Capture the cell that displays the provided text and extract its (x, y) central coordinate. 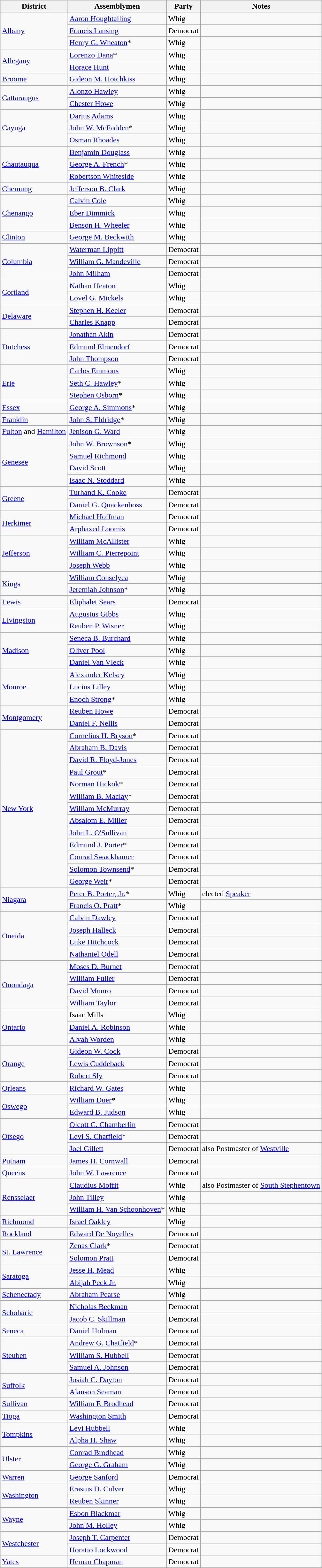
Ontario (34, 1027)
John M. Holley (117, 1526)
Warren (34, 1477)
Conrad Brodhead (117, 1452)
David Munro (117, 991)
Norman Hickok* (117, 784)
Montgomery (34, 717)
Rockland (34, 1234)
Queens (34, 1173)
Alpha H. Shaw (117, 1440)
Broome (34, 79)
Jeremiah Johnson* (117, 590)
Putnam (34, 1161)
Andrew G. Chatfield* (117, 1343)
elected Speaker (261, 893)
Alonzo Hawley (117, 91)
Isaac Mills (117, 1015)
Alexander Kelsey (117, 675)
Assemblymen (117, 6)
Tioga (34, 1416)
Sullivan (34, 1404)
David Scott (117, 468)
Calvin Dawley (117, 918)
Luke Hitchcock (117, 942)
Cattaraugus (34, 97)
St. Lawrence (34, 1252)
Westchester (34, 1544)
William G. Mandeville (117, 261)
Daniel Van Vleck (117, 663)
Genesee (34, 462)
Livingston (34, 620)
Rensselaer (34, 1197)
Benson H. Wheeler (117, 225)
Alvah Worden (117, 1039)
Delaware (34, 316)
George Sanford (117, 1477)
Stephen H. Keeler (117, 310)
Samuel A. Johnson (117, 1367)
Alanson Seaman (117, 1392)
Darius Adams (117, 116)
Eliphalet Sears (117, 602)
Jefferson (34, 553)
Daniel Holman (117, 1331)
Francis O. Pratt* (117, 905)
Paul Grout* (117, 772)
Stephen Osborn* (117, 395)
Horatio Lockwood (117, 1550)
Wayne (34, 1519)
Daniel G. Quackenboss (117, 504)
Isaac N. Stoddard (117, 480)
William F. Brodhead (117, 1404)
Claudius Moffit (117, 1185)
Michael Hoffman (117, 517)
Herkimer (34, 523)
Zenas Clark* (117, 1246)
also Postmaster of South Stephentown (261, 1185)
Joseph Webb (117, 565)
Robert Sly (117, 1076)
Francis Lansing (117, 31)
Lorenzo Dana* (117, 55)
Edmund J. Porter* (117, 845)
Arphaxed Loomis (117, 529)
District (34, 6)
John Thompson (117, 359)
Richard W. Gates (117, 1088)
Onondaga (34, 985)
Calvin Cole (117, 201)
Heman Chapman (117, 1562)
George Weir* (117, 881)
John W. Brownson* (117, 444)
David R. Floyd-Jones (117, 760)
Waterman Lippitt (117, 249)
Solomon Townsend* (117, 869)
Aaron Houghtailing (117, 19)
Jenison G. Ward (117, 432)
Saratoga (34, 1276)
Abijah Peck Jr. (117, 1282)
Franklin (34, 420)
Levi Hubbell (117, 1428)
Fulton and Hamilton (34, 432)
George M. Beckwith (117, 237)
William McAllister (117, 541)
Niagara (34, 899)
Lewis Cuddeback (117, 1064)
Schoharie (34, 1313)
Reuben P. Wisner (117, 626)
Lucius Lilley (117, 687)
Tompkins (34, 1434)
Suffolk (34, 1386)
Orleans (34, 1088)
Yates (34, 1562)
William S. Hubbell (117, 1355)
Schenectady (34, 1294)
Essex (34, 407)
Erastus D. Culver (117, 1489)
Chautauqua (34, 164)
Nicholas Beekman (117, 1307)
William Fuller (117, 979)
Daniel A. Robinson (117, 1027)
Oneida (34, 936)
Benjamin Douglass (117, 152)
John W. Lawrence (117, 1173)
Kings (34, 584)
Chemung (34, 189)
William Duer* (117, 1100)
Columbia (34, 261)
William B. Maclay* (117, 796)
Edward De Noyelles (117, 1234)
Horace Hunt (117, 67)
Moses D. Burnet (117, 966)
Jesse H. Mead (117, 1270)
Nathan Heaton (117, 286)
Reuben Skinner (117, 1501)
Party (183, 6)
Allegany (34, 61)
Levi S. Chatfield* (117, 1137)
Enoch Strong* (117, 699)
George A. French* (117, 164)
Cortland (34, 292)
Richmond (34, 1222)
also Postmaster of Westville (261, 1149)
Joseph Halleck (117, 930)
Peter B. Porter, Jr.* (117, 893)
William McMurray (117, 808)
Absalom E. Miller (117, 821)
Otsego (34, 1136)
Ulster (34, 1458)
Abraham Pearse (117, 1294)
Edward B. Judson (117, 1112)
William C. Pierrepoint (117, 553)
Edmund Elmendorf (117, 346)
Solomon Pratt (117, 1258)
Turhand K. Cooke (117, 492)
Josiah C. Dayton (117, 1380)
Joel Gillett (117, 1149)
Dutchess (34, 346)
Robertson Whiteside (117, 177)
Joseph T. Carpenter (117, 1538)
Oswego (34, 1106)
Esbon Blackmar (117, 1513)
Olcott C. Chamberlin (117, 1124)
Orange (34, 1064)
Reuben Howe (117, 711)
John W. McFadden* (117, 128)
Jefferson B. Clark (117, 189)
John Milham (117, 274)
Augustus Gibbs (117, 614)
Samuel Richmond (117, 456)
Osman Rhoades (117, 140)
Gideon M. Hotchkiss (117, 79)
William H. Van Schoonhoven* (117, 1209)
Lovel G. Mickels (117, 298)
Oliver Pool (117, 650)
Washington (34, 1495)
Conrad Swackhamer (117, 857)
Lewis (34, 602)
Erie (34, 383)
William Conselyea (117, 578)
Cornelius H. Bryson* (117, 735)
Seneca B. Burchard (117, 638)
John L. O'Sullivan (117, 833)
John S. Eldridge* (117, 420)
Seneca (34, 1331)
Jacob C. Skillman (117, 1319)
Greene (34, 498)
George G. Graham (117, 1465)
Israel Oakley (117, 1222)
Notes (261, 6)
Monroe (34, 687)
Nathaniel Odell (117, 954)
William Taylor (117, 1003)
George A. Simmons* (117, 407)
Albany (34, 31)
Gideon W. Cock (117, 1051)
Daniel F. Nellis (117, 723)
Madison (34, 650)
Clinton (34, 237)
Henry G. Wheaton* (117, 43)
Abraham B. Davis (117, 748)
John Tilley (117, 1197)
Carlos Emmons (117, 371)
Washington Smith (117, 1416)
New York (34, 808)
Jonathan Akin (117, 334)
Chenango (34, 213)
Chester Howe (117, 103)
Charles Knapp (117, 322)
Eber Dimmick (117, 213)
James H. Cornwall (117, 1161)
Steuben (34, 1355)
Cayuga (34, 128)
Seth C. Hawley* (117, 383)
